Capture the cell that displays the provided text and extract its [x, y] central coordinate. 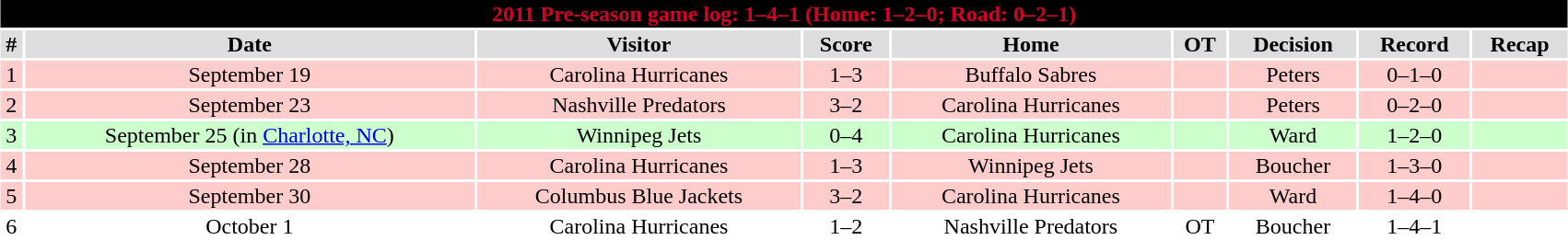
Record [1414, 44]
Buffalo Sabres [1030, 74]
4 [11, 166]
1–2–0 [1414, 135]
Score [846, 44]
October 1 [250, 226]
1–4–0 [1414, 196]
0–1–0 [1414, 74]
1–4–1 [1414, 226]
1 [11, 74]
Recap [1520, 44]
Decision [1293, 44]
Visitor [639, 44]
Columbus Blue Jackets [639, 196]
September 28 [250, 166]
September 25 (in Charlotte, NC) [250, 135]
September 30 [250, 196]
Date [250, 44]
1–2 [846, 226]
5 [11, 196]
Home [1030, 44]
1–3–0 [1414, 166]
3 [11, 135]
2011 Pre-season game log: 1–4–1 (Home: 1–2–0; Road: 0–2–1) [784, 14]
# [11, 44]
0–4 [846, 135]
September 23 [250, 105]
0–2–0 [1414, 105]
6 [11, 226]
2 [11, 105]
September 19 [250, 74]
